Pinpoint the cell where the given text exists, returning its [X, Y] midpoint coordinate. 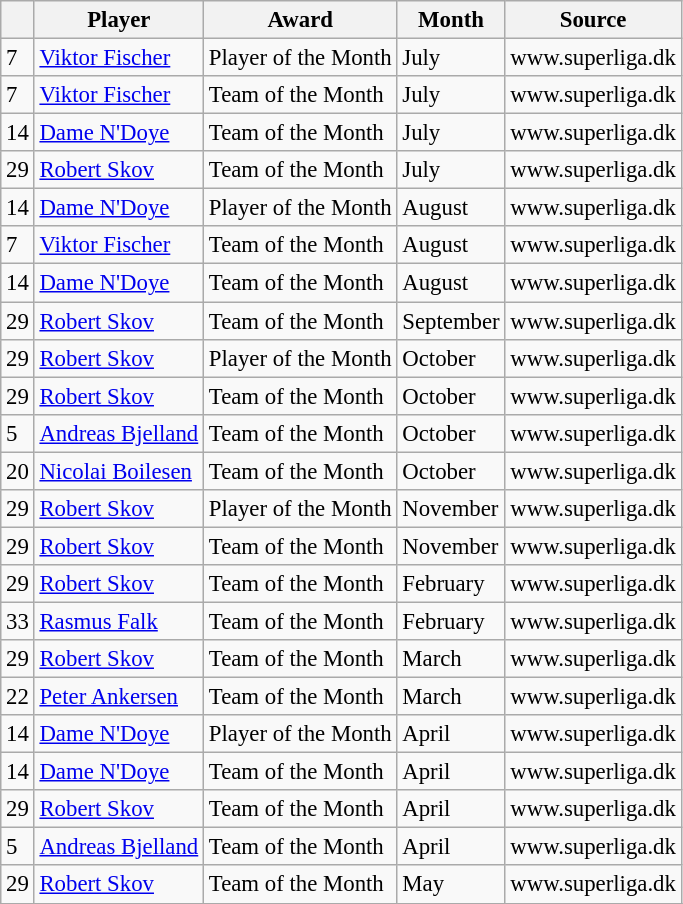
33 [18, 621]
Nicolai Boilesen [118, 471]
Award [300, 20]
Rasmus Falk [118, 621]
Source [593, 20]
Player [118, 20]
20 [18, 471]
Month [451, 20]
May [451, 885]
Peter Ankersen [118, 697]
September [451, 321]
22 [18, 697]
